Return the [X, Y] coordinate for the center point of the cell that contains the specified text.  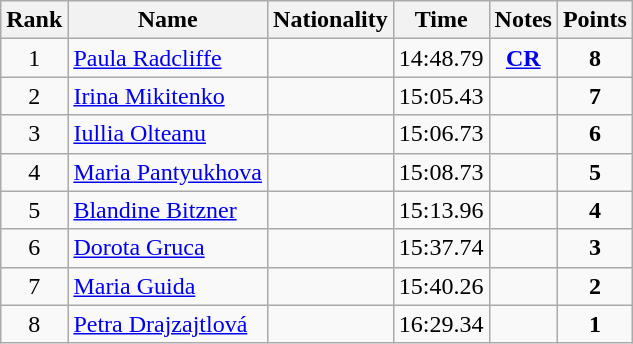
Petra Drajzajtlová [168, 324]
14:48.79 [441, 58]
Points [594, 20]
Dorota Gruca [168, 248]
Notes [523, 20]
15:13.96 [441, 210]
16:29.34 [441, 324]
Paula Radcliffe [168, 58]
Maria Guida [168, 286]
Irina Mikitenko [168, 96]
Nationality [331, 20]
Rank [34, 20]
Blandine Bitzner [168, 210]
Time [441, 20]
Maria Pantyukhova [168, 172]
15:06.73 [441, 134]
Name [168, 20]
15:05.43 [441, 96]
15:08.73 [441, 172]
CR [523, 58]
15:40.26 [441, 286]
15:37.74 [441, 248]
Iullia Olteanu [168, 134]
